Capture the cell that displays the provided text and extract its (x, y) central coordinate. 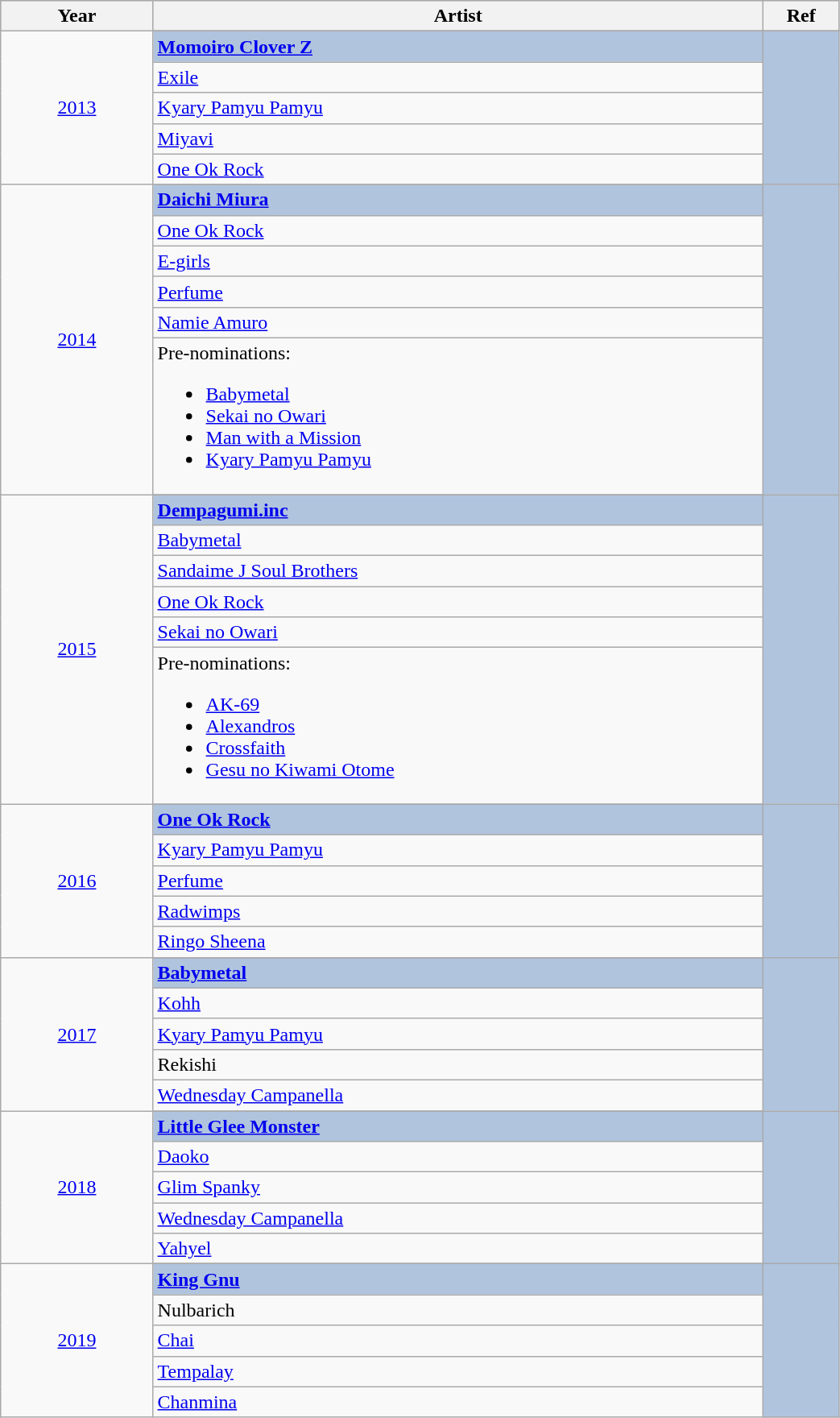
Namie Amuro (457, 322)
Yahyel (457, 1249)
Miyavi (457, 139)
Chanmina (457, 1402)
Sandaime J Soul Brothers (457, 571)
Ref (801, 16)
E-girls (457, 261)
Chai (457, 1341)
Momoiro Clover Z (457, 47)
2015 (77, 649)
Sekai no Owari (457, 632)
2016 (77, 881)
Artist (457, 16)
Glim Spanky (457, 1188)
2013 (77, 108)
Year (77, 16)
Nulbarich (457, 1310)
King Gnu (457, 1279)
Daoko (457, 1157)
2017 (77, 1034)
Daichi Miura (457, 200)
Rekishi (457, 1064)
Tempalay (457, 1371)
Radwimps (457, 911)
2014 (77, 339)
2019 (77, 1341)
Little Glee Monster (457, 1126)
Pre-nominations:AK-69AlexandrosCrossfaithGesu no Kiwami Otome (457, 726)
Ringo Sheena (457, 942)
Pre-nominations:BabymetalSekai no OwariMan with a MissionKyary Pamyu Pamyu (457, 416)
Exile (457, 77)
Kohh (457, 1003)
Dempagumi.inc (457, 510)
2018 (77, 1187)
